Search for the cell housing the specified text and yield its (X, Y) center coordinate. 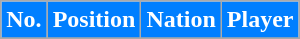
Nation (181, 20)
No. (24, 20)
Player (260, 20)
Position (94, 20)
